Scan for the cell matching the given text and deliver its [x, y] coordinate at center. 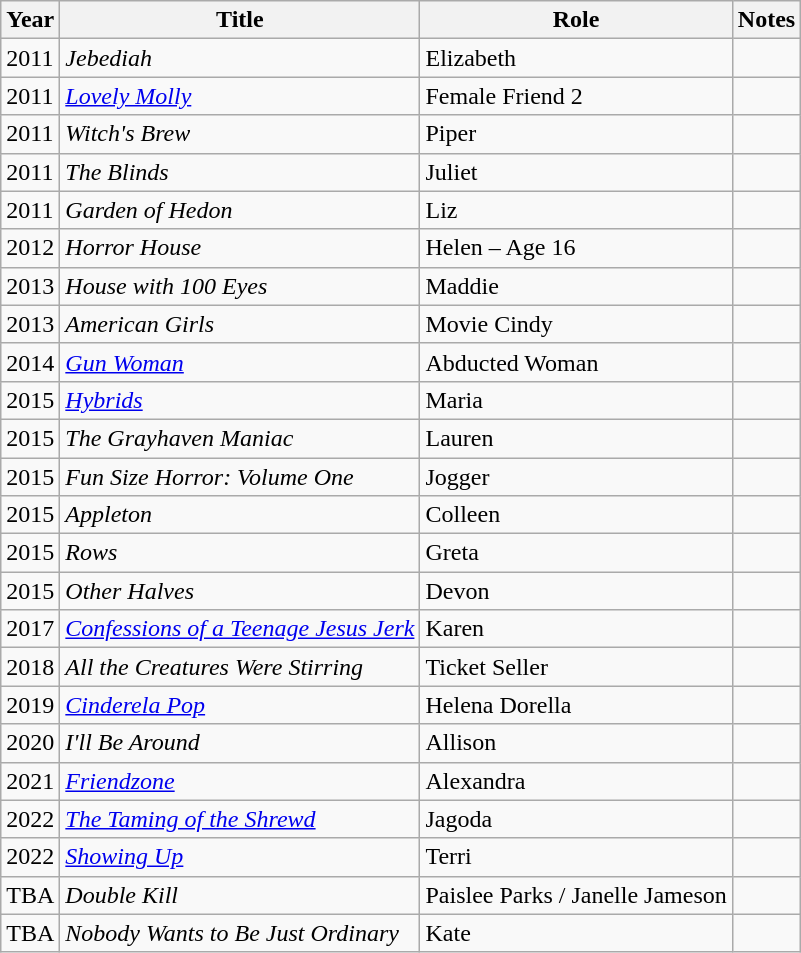
Colleen [576, 515]
Alexandra [576, 781]
Elizabeth [576, 58]
The Grayhaven Maniac [240, 438]
Role [576, 20]
Kate [576, 933]
Double Kill [240, 895]
Cinderela Pop [240, 705]
Showing Up [240, 857]
The Blinds [240, 172]
2017 [30, 629]
Maria [576, 400]
2020 [30, 743]
2012 [30, 248]
Notes [766, 20]
Liz [576, 210]
Other Halves [240, 591]
2019 [30, 705]
Appleton [240, 515]
Jagoda [576, 819]
2018 [30, 667]
Lauren [576, 438]
Title [240, 20]
Abducted Woman [576, 362]
Confessions of a Teenage Jesus Jerk [240, 629]
Jogger [576, 477]
Garden of Hedon [240, 210]
Terri [576, 857]
Juliet [576, 172]
American Girls [240, 324]
Fun Size Horror: Volume One [240, 477]
All the Creatures Were Stirring [240, 667]
Helena Dorella [576, 705]
Jebediah [240, 58]
House with 100 Eyes [240, 286]
The Taming of the Shrewd [240, 819]
Movie Cindy [576, 324]
2014 [30, 362]
Devon [576, 591]
2021 [30, 781]
Gun Woman [240, 362]
Horror House [240, 248]
Maddie [576, 286]
Paislee Parks / Janelle Jameson [576, 895]
Helen – Age 16 [576, 248]
Nobody Wants to Be Just Ordinary [240, 933]
Year [30, 20]
I'll Be Around [240, 743]
Witch's Brew [240, 134]
Rows [240, 553]
Allison [576, 743]
Karen [576, 629]
Lovely Molly [240, 96]
Female Friend 2 [576, 96]
Friendzone [240, 781]
Ticket Seller [576, 667]
Piper [576, 134]
Hybrids [240, 400]
Greta [576, 553]
